Provide the (X, Y) coordinate of the cell's center where the given text is located.  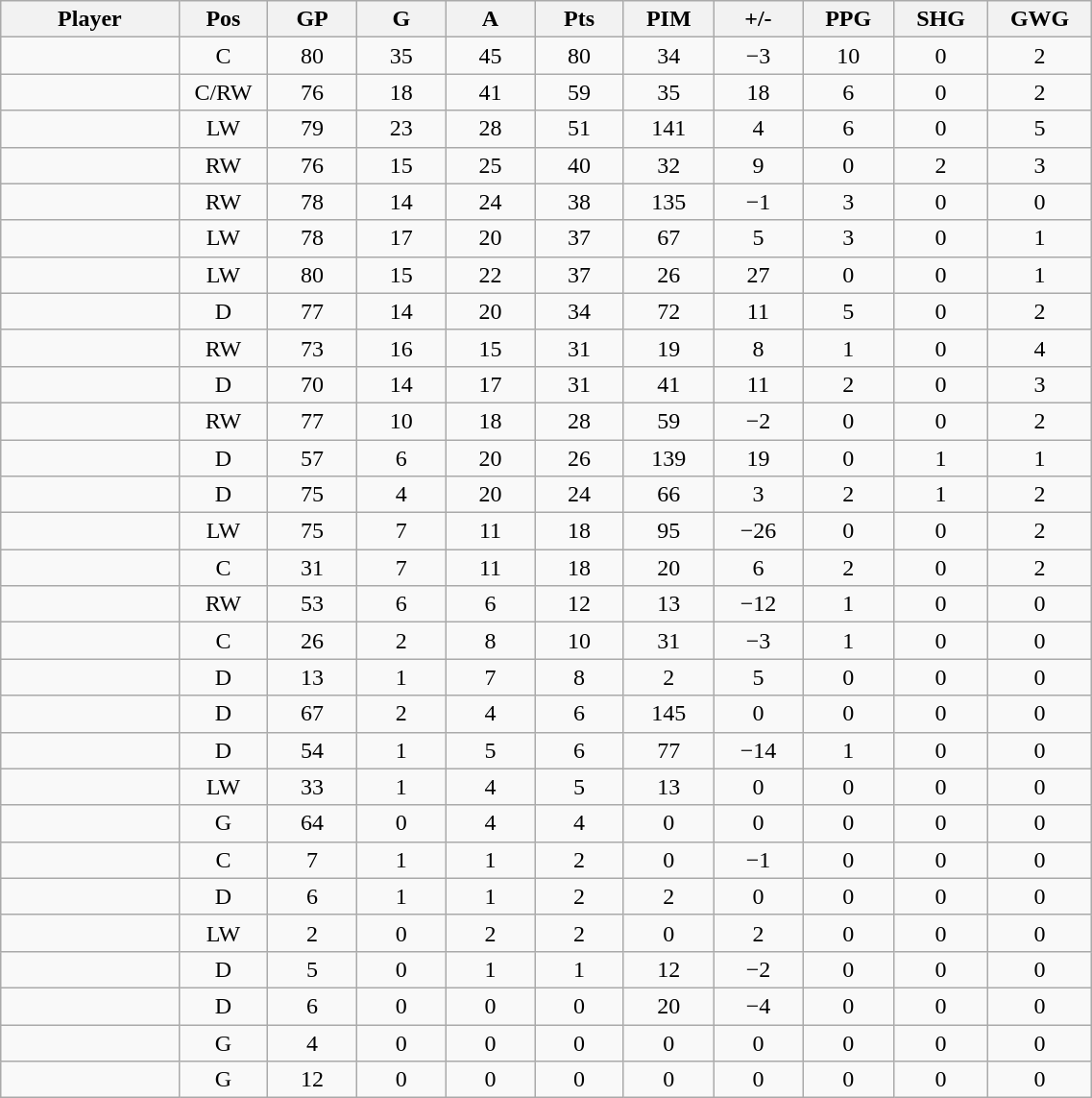
40 (580, 165)
51 (580, 129)
Pts (580, 19)
PPG (849, 19)
GWG (1039, 19)
66 (668, 495)
+/- (759, 19)
25 (490, 165)
Pos (223, 19)
70 (313, 384)
53 (313, 604)
−26 (759, 531)
135 (668, 202)
45 (490, 56)
73 (313, 348)
95 (668, 531)
A (490, 19)
38 (580, 202)
GP (313, 19)
72 (668, 311)
SHG (941, 19)
−14 (759, 750)
22 (490, 275)
Player (90, 19)
C/RW (223, 92)
79 (313, 129)
33 (313, 787)
57 (313, 458)
27 (759, 275)
64 (313, 823)
16 (401, 348)
54 (313, 750)
−12 (759, 604)
23 (401, 129)
141 (668, 129)
PIM (668, 19)
−4 (759, 1006)
145 (668, 714)
9 (759, 165)
139 (668, 458)
32 (668, 165)
